Pinpoint the cell where the given text exists, returning its (x, y) midpoint coordinate. 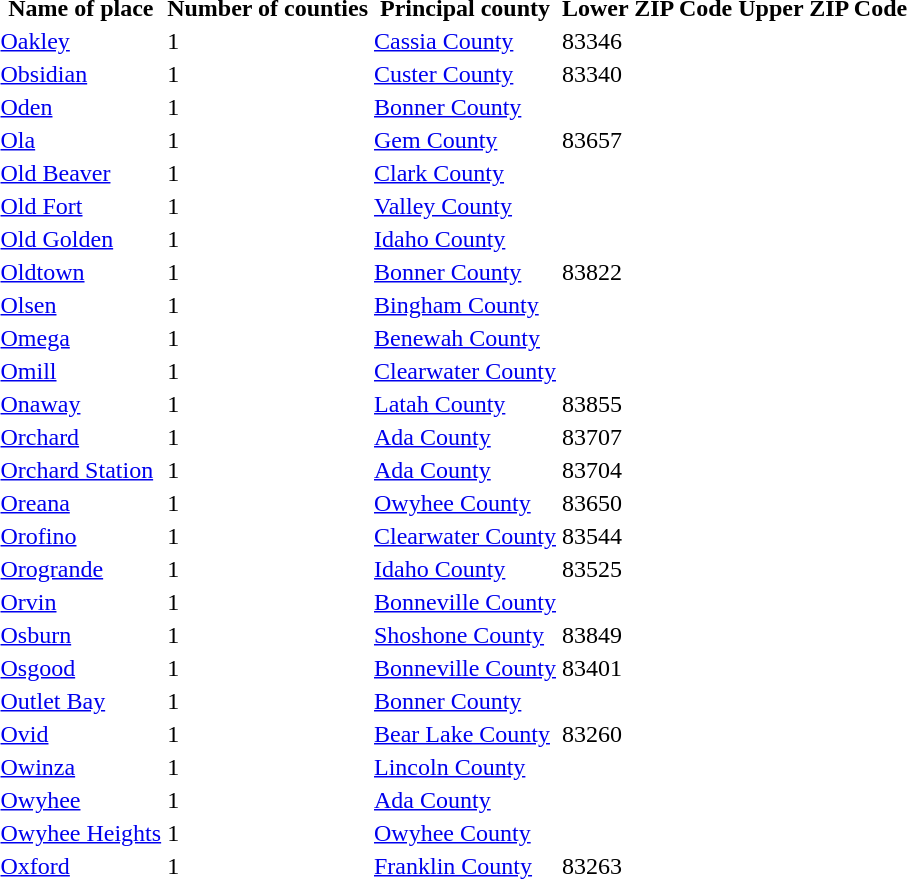
83849 (648, 635)
Custer County (466, 74)
Cassia County (466, 41)
83525 (648, 569)
Valley County (466, 206)
83260 (648, 734)
Clark County (466, 173)
Benewah County (466, 338)
83704 (648, 470)
Shoshone County (466, 635)
83401 (648, 668)
83707 (648, 437)
83544 (648, 536)
83657 (648, 140)
83346 (648, 41)
Bingham County (466, 305)
83650 (648, 503)
Gem County (466, 140)
Lincoln County (466, 767)
83340 (648, 74)
83855 (648, 404)
83822 (648, 272)
Bear Lake County (466, 734)
Latah County (466, 404)
